Provide the [x, y] coordinate of the cell's center where the given text is located.  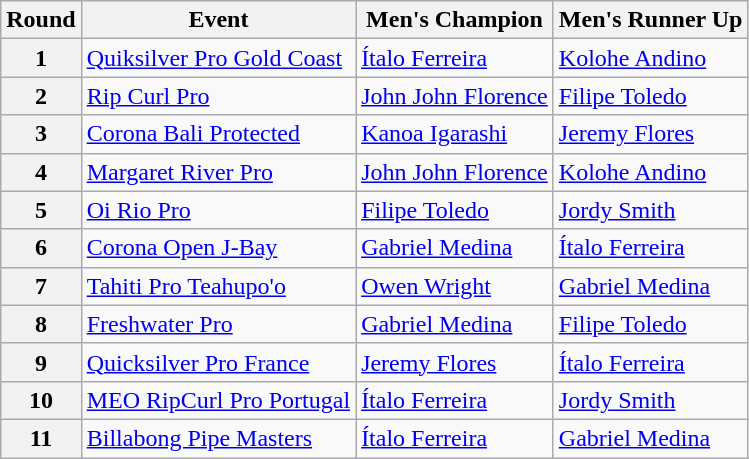
6 [41, 248]
MEO RipCurl Pro Portugal [218, 400]
Owen Wright [455, 286]
Quicksilver Pro France [218, 362]
Rip Curl Pro [218, 96]
Freshwater Pro [218, 324]
Event [218, 20]
Round [41, 20]
10 [41, 400]
1 [41, 58]
Margaret River Pro [218, 172]
11 [41, 438]
Corona Bali Protected [218, 134]
4 [41, 172]
Oi Rio Pro [218, 210]
7 [41, 286]
9 [41, 362]
Corona Open J-Bay [218, 248]
Kanoa Igarashi [455, 134]
Tahiti Pro Teahupo'o [218, 286]
Men's Champion [455, 20]
8 [41, 324]
Quiksilver Pro Gold Coast [218, 58]
Billabong Pipe Masters [218, 438]
Men's Runner Up [650, 20]
2 [41, 96]
3 [41, 134]
5 [41, 210]
